Capture the cell that displays the provided text and extract its [x, y] central coordinate. 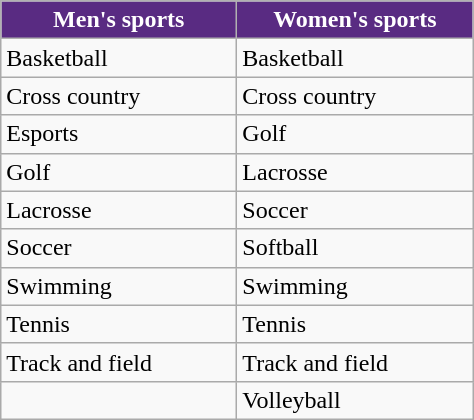
Volleyball [355, 400]
Women's sports [355, 20]
Esports [119, 134]
Softball [355, 248]
Men's sports [119, 20]
